Identify which cell holds the provided text, then report its (x, y) central coordinate. 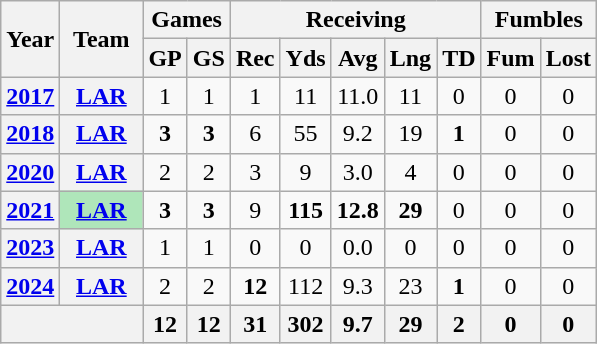
115 (306, 210)
9.3 (358, 286)
302 (306, 324)
31 (255, 324)
2018 (30, 134)
55 (306, 134)
Lost (568, 58)
GS (208, 58)
3.0 (358, 172)
4 (410, 172)
12.8 (358, 210)
Fum (510, 58)
112 (306, 286)
2024 (30, 286)
TD (459, 58)
Yds (306, 58)
Rec (255, 58)
Avg (358, 58)
Receiving (356, 20)
9.2 (358, 134)
11.0 (358, 96)
Team (102, 39)
2017 (30, 96)
19 (410, 134)
2020 (30, 172)
Year (30, 39)
GP (165, 58)
6 (255, 134)
Fumbles (538, 20)
0.0 (358, 248)
2023 (30, 248)
9.7 (358, 324)
2021 (30, 210)
Games (186, 20)
Lng (410, 58)
23 (410, 286)
